Search for the cell housing the specified text and yield its [X, Y] center coordinate. 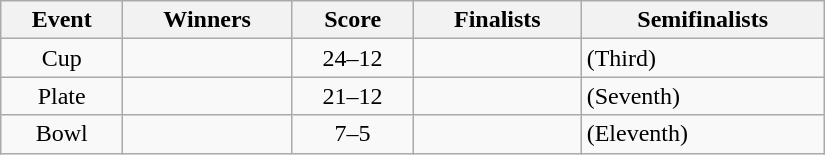
Event [62, 20]
Finalists [498, 20]
(Eleventh) [702, 134]
7–5 [353, 134]
Semifinalists [702, 20]
24–12 [353, 58]
(Third) [702, 58]
Plate [62, 96]
Cup [62, 58]
(Seventh) [702, 96]
21–12 [353, 96]
Bowl [62, 134]
Score [353, 20]
Winners [208, 20]
